Find where the given text appears and provide that cell's center as [x, y] coordinate. 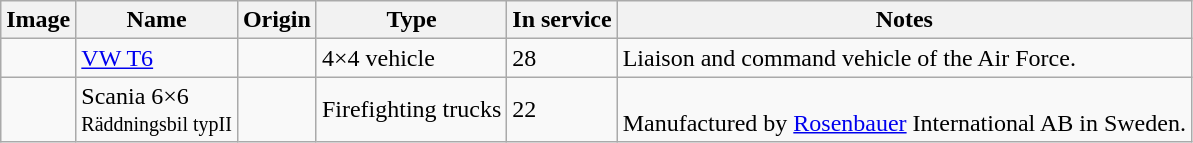
Type [411, 20]
In service [562, 20]
VW T6 [157, 58]
Liaison and command vehicle of the Air Force. [904, 58]
22 [562, 110]
Manufactured by Rosenbauer International AB in Sweden. [904, 110]
Scania 6×6Räddningsbil typII [157, 110]
Origin [276, 20]
28 [562, 58]
4×4 vehicle [411, 58]
Name [157, 20]
Firefighting trucks [411, 110]
Notes [904, 20]
Image [38, 20]
